Find where the given text appears and provide that cell's center as (X, Y) coordinate. 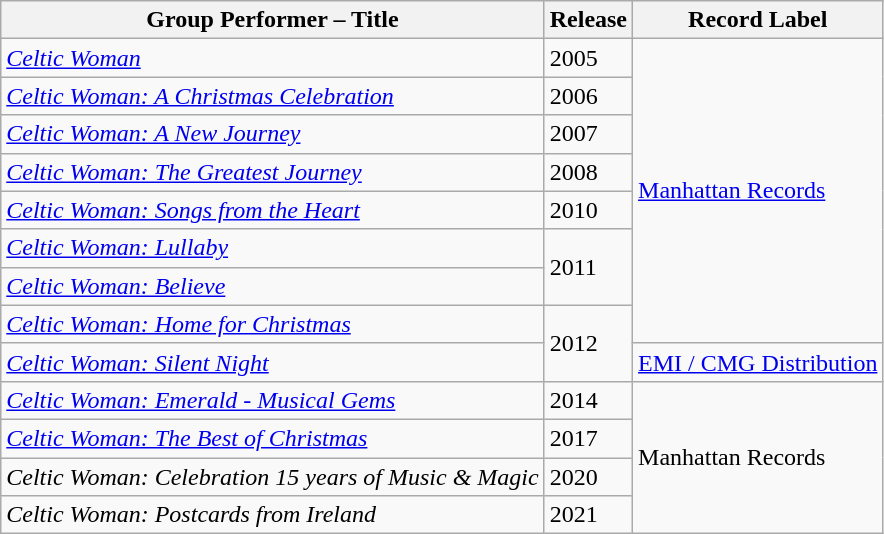
EMI / CMG Distribution (758, 362)
Celtic Woman: The Greatest Journey (272, 172)
2014 (588, 400)
2010 (588, 210)
2020 (588, 477)
2011 (588, 267)
Celtic Woman: A New Journey (272, 134)
Celtic Woman: Believe (272, 286)
2007 (588, 134)
Celtic Woman: Emerald - Musical Gems (272, 400)
Celtic Woman: Lullaby (272, 248)
Group Performer – Title (272, 20)
Release (588, 20)
Celtic Woman: A Christmas Celebration (272, 96)
2017 (588, 438)
2021 (588, 515)
Celtic Woman: Songs from the Heart (272, 210)
2005 (588, 58)
Celtic Woman: Postcards from Ireland (272, 515)
Celtic Woman: Silent Night (272, 362)
Celtic Woman: Home for Christmas (272, 324)
Celtic Woman: Celebration 15 years of Music & Magic (272, 477)
Record Label (758, 20)
2008 (588, 172)
Celtic Woman (272, 58)
2006 (588, 96)
2012 (588, 343)
Celtic Woman: The Best of Christmas (272, 438)
